Pinpoint the cell where the given text exists, returning its [x, y] midpoint coordinate. 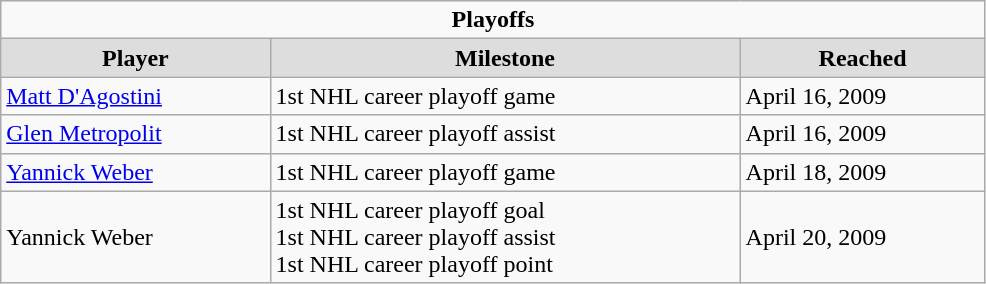
April 18, 2009 [862, 172]
Player [136, 58]
Playoffs [493, 20]
Reached [862, 58]
Milestone [505, 58]
1st NHL career playoff goal1st NHL career playoff assist1st NHL career playoff point [505, 237]
Glen Metropolit [136, 134]
April 20, 2009 [862, 237]
Matt D'Agostini [136, 96]
1st NHL career playoff assist [505, 134]
